Locate the cell with the specified text and output its (x, y) center coordinate. 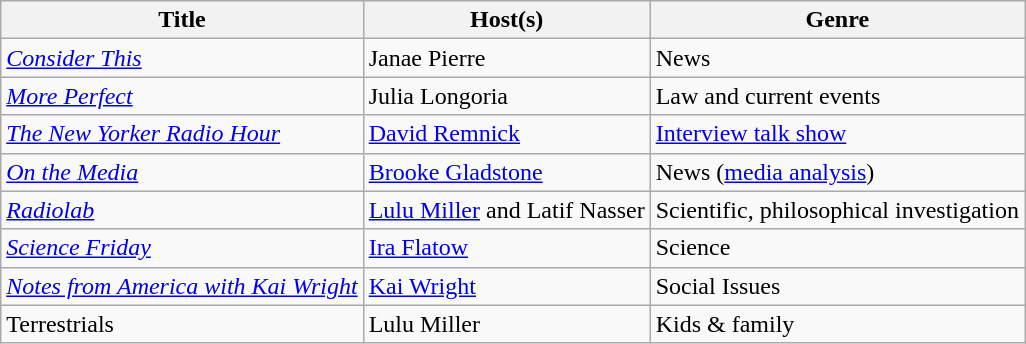
Law and current events (837, 96)
Interview talk show (837, 134)
Scientific, philosophical investigation (837, 210)
Notes from America with Kai Wright (182, 286)
More Perfect (182, 96)
Lulu Miller (506, 324)
On the Media (182, 172)
Radiolab (182, 210)
Host(s) (506, 20)
Kai Wright (506, 286)
Science Friday (182, 248)
News (837, 58)
The New Yorker Radio Hour (182, 134)
Julia Longoria (506, 96)
Lulu Miller and Latif Nasser (506, 210)
Genre (837, 20)
Consider This (182, 58)
Janae Pierre (506, 58)
Brooke Gladstone (506, 172)
Title (182, 20)
Terrestrials (182, 324)
Ira Flatow (506, 248)
David Remnick (506, 134)
News (media analysis) (837, 172)
Science (837, 248)
Kids & family (837, 324)
Social Issues (837, 286)
